For the text-containing cell, return its midpoint in [X, Y] coordinate format. 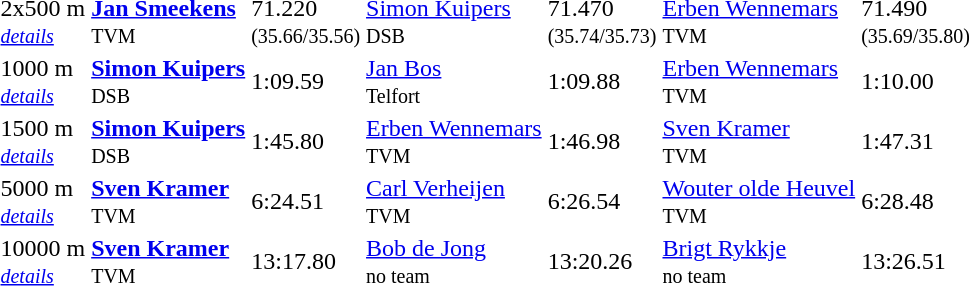
1:09.59 [306, 82]
1:46.98 [602, 142]
1:45.80 [306, 142]
Jan BosTelfort [454, 82]
Wouter olde HeuvelTVM [759, 202]
6:24.51 [306, 202]
1:09.88 [602, 82]
6:26.54 [602, 202]
Carl VerheijenTVM [454, 202]
